Provide the [X, Y] coordinate of the cell's center where the given text is located.  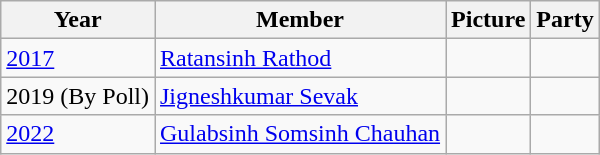
Gulabsinh Somsinh Chauhan [300, 134]
2022 [78, 134]
2019 (By Poll) [78, 96]
Picture [488, 20]
2017 [78, 58]
Ratansinh Rathod [300, 58]
Jigneshkumar Sevak [300, 96]
Party [565, 20]
Year [78, 20]
Member [300, 20]
